Extract the (X, Y) coordinate from the center of the cell holding the provided text.  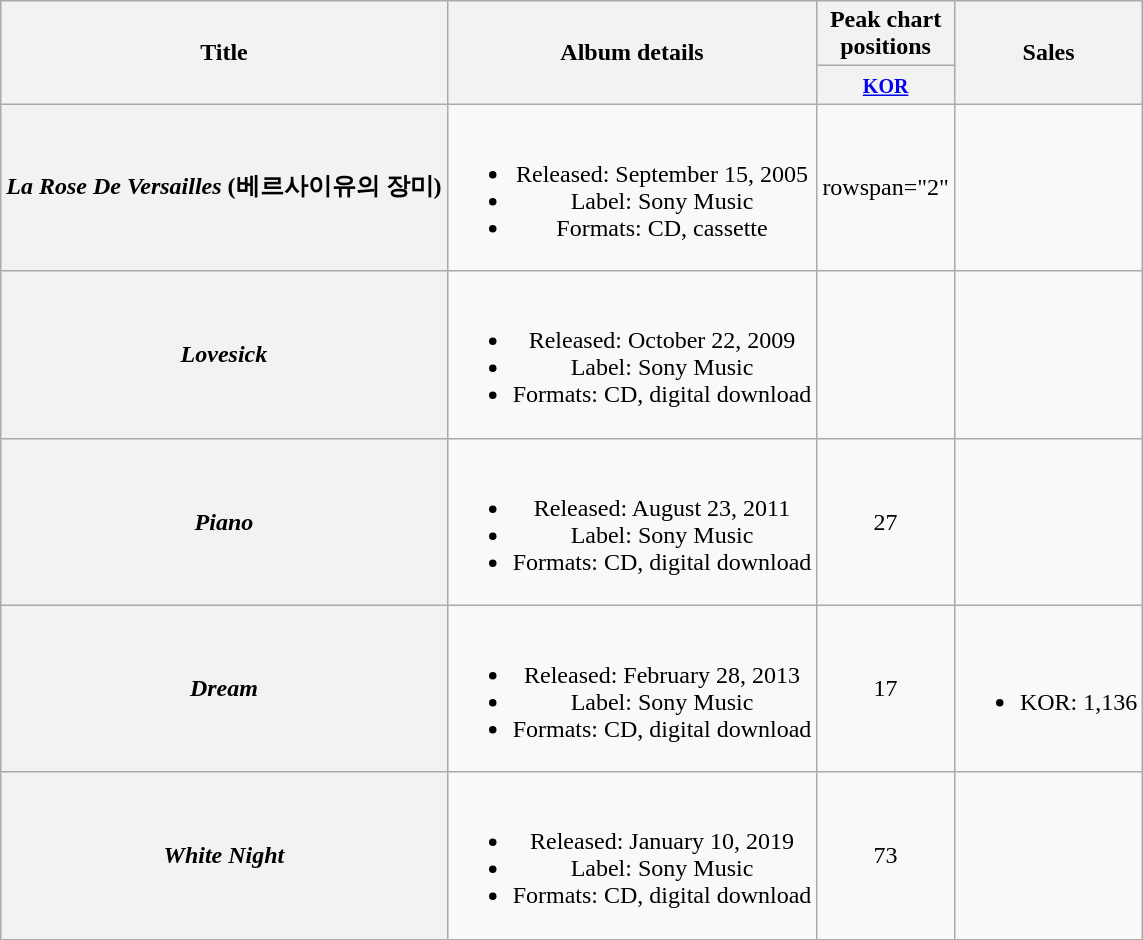
Peak chart positions (886, 34)
KOR (886, 85)
White Night (224, 856)
La Rose De Versailles (베르사이유의 장미) (224, 188)
17 (886, 688)
Released: October 22, 2009Label: Sony MusicFormats: CD, digital download (632, 354)
Dream (224, 688)
Released: January 10, 2019Label: Sony MusicFormats: CD, digital download (632, 856)
27 (886, 522)
Sales (1048, 52)
Title (224, 52)
73 (886, 856)
Released: February 28, 2013Label: Sony MusicFormats: CD, digital download (632, 688)
KOR: 1,136 (1048, 688)
Released: August 23, 2011Label: Sony MusicFormats: CD, digital download (632, 522)
Lovesick (224, 354)
Album details (632, 52)
Piano (224, 522)
rowspan="2" (886, 188)
Released: September 15, 2005Label: Sony MusicFormats: CD, cassette (632, 188)
